For the text-containing cell, return its midpoint in [x, y] coordinate format. 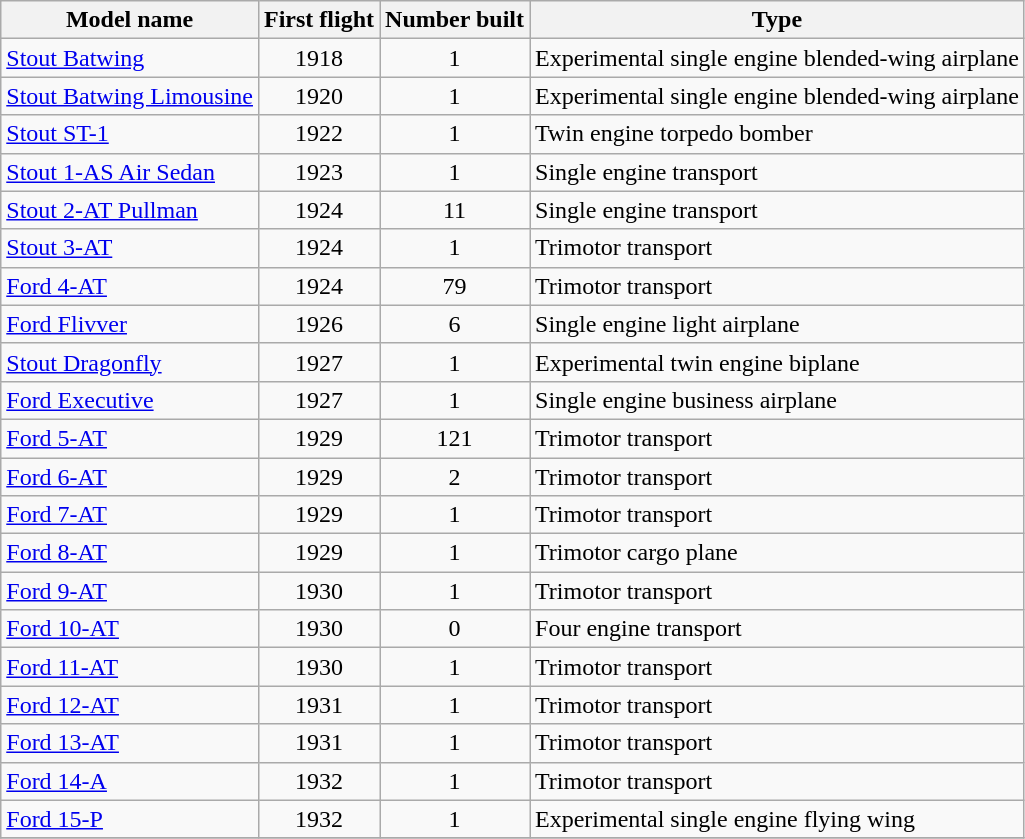
Four engine transport [778, 629]
Model name [130, 20]
Ford 10-AT [130, 629]
Experimental single engine flying wing [778, 819]
Ford 6-AT [130, 477]
Single engine business airplane [778, 400]
Ford 9-AT [130, 591]
Ford 11-AT [130, 667]
Ford Flivver [130, 324]
11 [455, 210]
2 [455, 477]
Stout Batwing Limousine [130, 96]
1922 [318, 134]
Ford 7-AT [130, 515]
Stout Batwing [130, 58]
First flight [318, 20]
121 [455, 438]
1923 [318, 172]
Number built [455, 20]
Ford Executive [130, 400]
Stout ST-1 [130, 134]
Ford 8-AT [130, 553]
Stout 1-AS Air Sedan [130, 172]
Ford 4-AT [130, 286]
Ford 15-P [130, 819]
Type [778, 20]
Trimotor cargo plane [778, 553]
0 [455, 629]
1926 [318, 324]
1920 [318, 96]
6 [455, 324]
Ford 13-AT [130, 743]
Ford 14-A [130, 781]
1918 [318, 58]
79 [455, 286]
Experimental twin engine biplane [778, 362]
Stout 2-AT Pullman [130, 210]
Ford 12-AT [130, 705]
Single engine light airplane [778, 324]
Twin engine torpedo bomber [778, 134]
Stout Dragonfly [130, 362]
Ford 5-AT [130, 438]
Stout 3-AT [130, 248]
